Detect which cell encompasses the target text, then output its [X, Y] center coordinate. 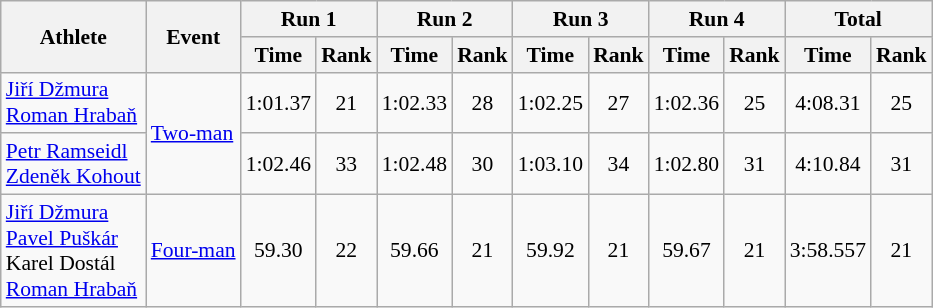
1:02.25 [550, 102]
Four-man [194, 251]
Jiří Džmura Pavel Puškár Karel Dostál Roman Hrabaň [74, 251]
4:10.84 [828, 164]
Two-man [194, 133]
22 [346, 251]
Run 1 [309, 19]
1:02.33 [414, 102]
1:02.46 [278, 164]
1:02.80 [686, 164]
34 [618, 164]
27 [618, 102]
28 [482, 102]
3:58.557 [828, 251]
33 [346, 164]
1:02.36 [686, 102]
30 [482, 164]
Total [858, 19]
59.66 [414, 251]
Jiří DžmuraRoman Hrabaň [74, 102]
Run 2 [445, 19]
1:03.10 [550, 164]
1:02.48 [414, 164]
Petr RamseidlZdeněk Kohout [74, 164]
Athlete [74, 36]
59.67 [686, 251]
4:08.31 [828, 102]
Run 4 [717, 19]
1:01.37 [278, 102]
Run 3 [581, 19]
59.92 [550, 251]
59.30 [278, 251]
Event [194, 36]
